Scan for the cell matching the given text and deliver its [x, y] coordinate at center. 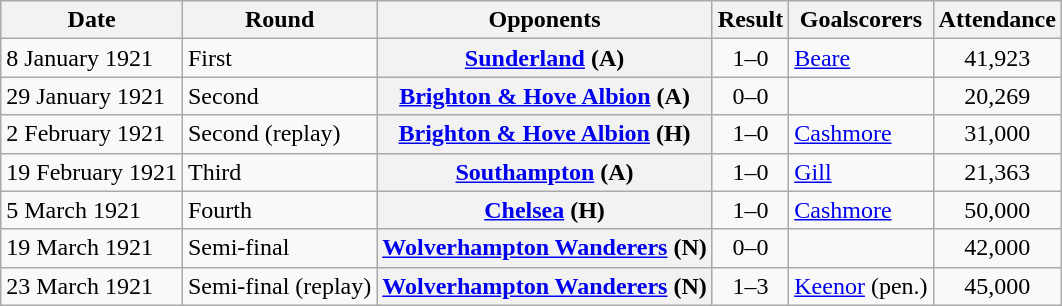
Round [279, 20]
Goalscorers [861, 20]
5 March 1921 [92, 210]
23 March 1921 [92, 286]
21,363 [997, 172]
Southampton (A) [545, 172]
19 February 1921 [92, 172]
50,000 [997, 210]
Gill [861, 172]
20,269 [997, 96]
Brighton & Hove Albion (H) [545, 134]
Semi-final [279, 248]
Semi-final (replay) [279, 286]
Result [750, 20]
2 February 1921 [92, 134]
Keenor (pen.) [861, 286]
Second [279, 96]
Third [279, 172]
29 January 1921 [92, 96]
1–3 [750, 286]
First [279, 58]
8 January 1921 [92, 58]
Brighton & Hove Albion (A) [545, 96]
Opponents [545, 20]
Chelsea (H) [545, 210]
19 March 1921 [92, 248]
Second (replay) [279, 134]
Beare [861, 58]
Date [92, 20]
Sunderland (A) [545, 58]
31,000 [997, 134]
41,923 [997, 58]
Fourth [279, 210]
Attendance [997, 20]
45,000 [997, 286]
42,000 [997, 248]
